Determine the [X, Y] coordinate at the center of the cell enclosing the given text.  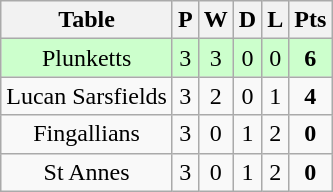
L [276, 20]
P [185, 20]
4 [310, 96]
W [216, 20]
Table [87, 20]
Plunketts [87, 58]
Lucan Sarsfields [87, 96]
D [247, 20]
St Annes [87, 172]
Pts [310, 20]
6 [310, 58]
Fingallians [87, 134]
